Find where the given text appears and provide that cell's center as [X, Y] coordinate. 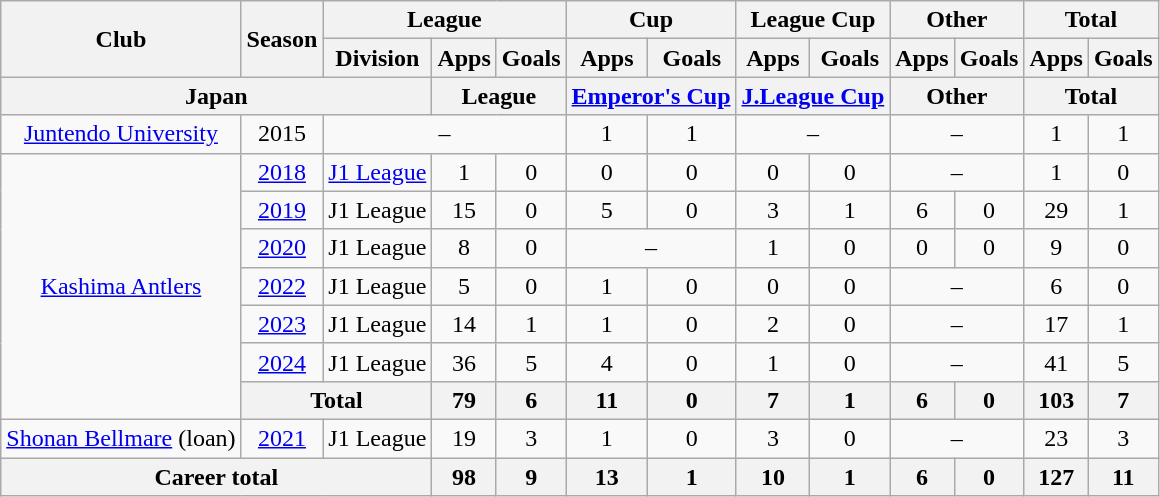
2023 [282, 324]
League Cup [813, 20]
2021 [282, 438]
10 [773, 477]
Career total [216, 477]
Season [282, 39]
17 [1056, 324]
14 [464, 324]
Club [121, 39]
Emperor's Cup [651, 96]
15 [464, 210]
98 [464, 477]
2022 [282, 286]
Shonan Bellmare (loan) [121, 438]
103 [1056, 400]
79 [464, 400]
Juntendo University [121, 134]
2 [773, 324]
127 [1056, 477]
19 [464, 438]
23 [1056, 438]
41 [1056, 362]
2015 [282, 134]
Japan [216, 96]
J.League Cup [813, 96]
8 [464, 248]
36 [464, 362]
29 [1056, 210]
4 [607, 362]
Division [378, 58]
Cup [651, 20]
2024 [282, 362]
2018 [282, 172]
13 [607, 477]
Kashima Antlers [121, 286]
2020 [282, 248]
2019 [282, 210]
